Locate the cell with the specified text and output its [X, Y] center coordinate. 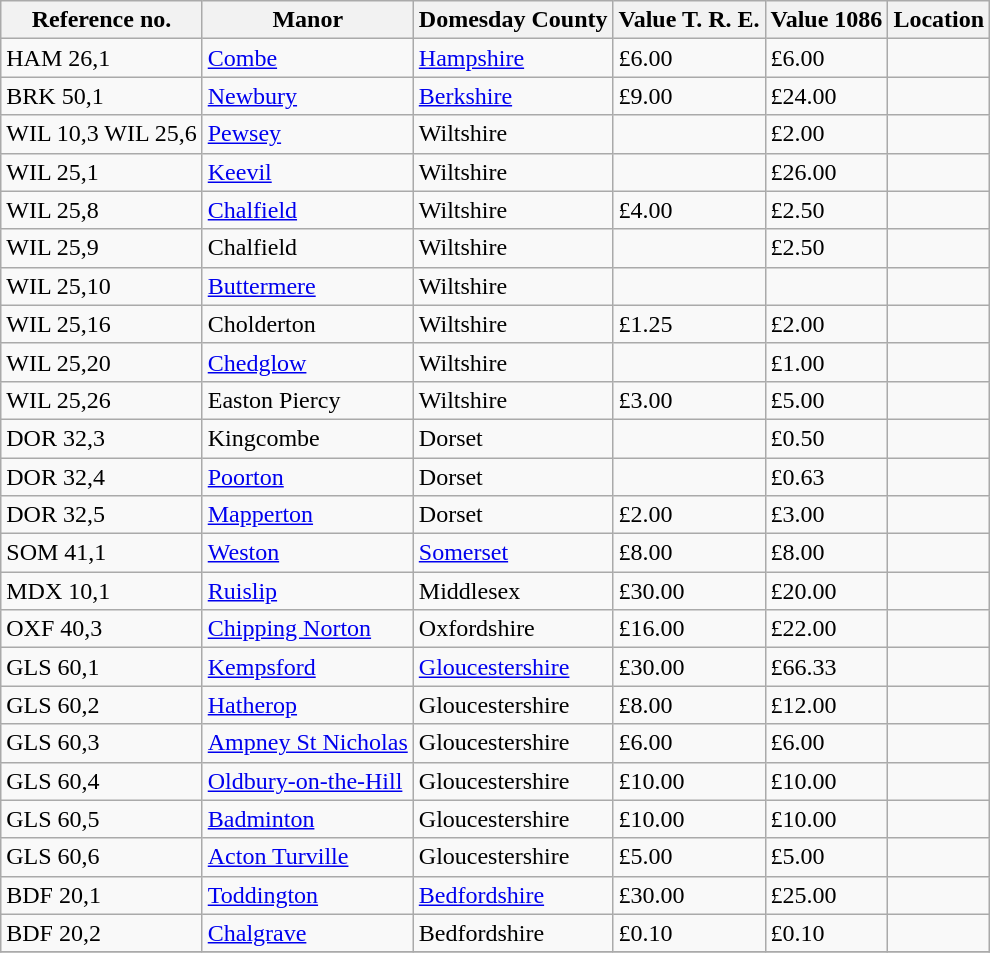
£24.00 [826, 96]
DOR 32,5 [102, 515]
Kingcombe [308, 438]
GLS 60,4 [102, 781]
WIL 25,10 [102, 286]
WIL 25,1 [102, 172]
Poorton [308, 477]
DOR 32,4 [102, 477]
Manor [308, 20]
BDF 20,1 [102, 895]
£0.63 [826, 477]
£25.00 [826, 895]
£9.00 [689, 96]
£66.33 [826, 667]
£4.00 [689, 210]
WIL 25,16 [102, 324]
Berkshire [513, 96]
£1.00 [826, 362]
£12.00 [826, 705]
£20.00 [826, 591]
Acton Turville [308, 857]
Newbury [308, 96]
WIL 10,3 WIL 25,6 [102, 134]
Domesday County [513, 20]
Ruislip [308, 591]
Chalgrave [308, 933]
Pewsey [308, 134]
Hampshire [513, 58]
GLS 60,3 [102, 743]
GLS 60,6 [102, 857]
Value 1086 [826, 20]
GLS 60,2 [102, 705]
Chipping Norton [308, 629]
WIL 25,8 [102, 210]
£1.25 [689, 324]
Middlesex [513, 591]
Weston [308, 553]
Toddington [308, 895]
Mapperton [308, 515]
BRK 50,1 [102, 96]
MDX 10,1 [102, 591]
£0.50 [826, 438]
Chedglow [308, 362]
BDF 20,2 [102, 933]
£16.00 [689, 629]
Kempsford [308, 667]
GLS 60,1 [102, 667]
Easton Piercy [308, 400]
Location [939, 20]
Value T. R. E. [689, 20]
Oxfordshire [513, 629]
SOM 41,1 [102, 553]
WIL 25,20 [102, 362]
WIL 25,26 [102, 400]
Cholderton [308, 324]
HAM 26,1 [102, 58]
OXF 40,3 [102, 629]
Ampney St Nicholas [308, 743]
Somerset [513, 553]
GLS 60,5 [102, 819]
Combe [308, 58]
£22.00 [826, 629]
Hatherop [308, 705]
Oldbury-on-the-Hill [308, 781]
DOR 32,3 [102, 438]
£26.00 [826, 172]
Keevil [308, 172]
Reference no. [102, 20]
WIL 25,9 [102, 248]
Badminton [308, 819]
Buttermere [308, 286]
